From the cell containing the given text, extract its center point as (x, y) coordinate. 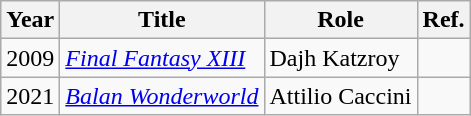
Final Fantasy XIII (162, 58)
Role (340, 20)
Ref. (444, 20)
Balan Wonderworld (162, 96)
2021 (30, 96)
Attilio Caccini (340, 96)
Year (30, 20)
Dajh Katzroy (340, 58)
Title (162, 20)
2009 (30, 58)
